From the cell containing the given text, extract its center point as [X, Y] coordinate. 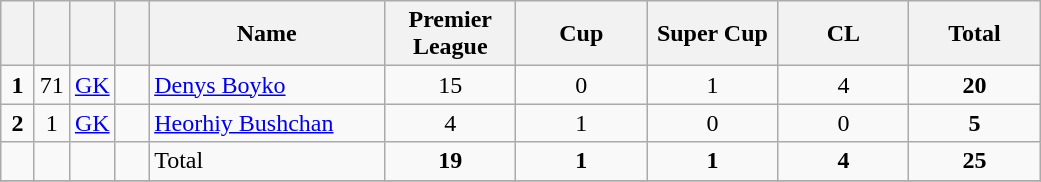
71 [52, 85]
5 [974, 123]
2 [18, 123]
Heorhiy Bushchan [267, 123]
20 [974, 85]
19 [450, 161]
Super Cup [712, 34]
15 [450, 85]
Premier League [450, 34]
Name [267, 34]
Cup [582, 34]
25 [974, 161]
Denys Boyko [267, 85]
CL [844, 34]
